Output the [X, Y] coordinate of the center of the cell containing the given text.  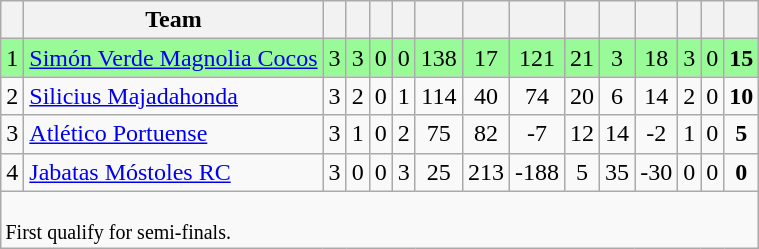
40 [486, 96]
18 [656, 58]
6 [618, 96]
4 [12, 172]
82 [486, 134]
138 [438, 58]
First qualify for semi-finals. [380, 220]
Jabatas Móstoles RC [174, 172]
-30 [656, 172]
121 [536, 58]
Atlético Portuense [174, 134]
114 [438, 96]
74 [536, 96]
-7 [536, 134]
25 [438, 172]
-188 [536, 172]
20 [582, 96]
213 [486, 172]
17 [486, 58]
10 [742, 96]
35 [618, 172]
Simón Verde Magnolia Cocos [174, 58]
75 [438, 134]
12 [582, 134]
-2 [656, 134]
21 [582, 58]
Silicius Majadahonda [174, 96]
15 [742, 58]
Team [174, 20]
